Pinpoint the cell where the given text exists, returning its (x, y) midpoint coordinate. 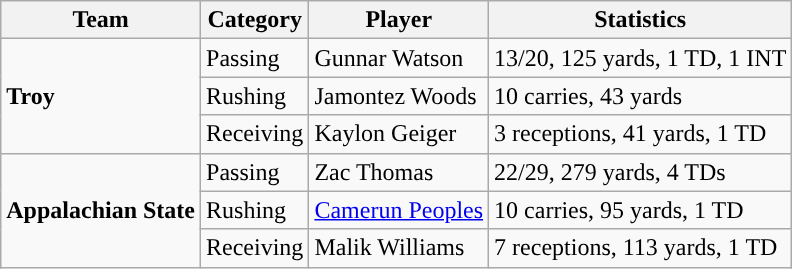
Kaylon Geiger (399, 134)
Category (255, 20)
3 receptions, 41 yards, 1 TD (640, 134)
Camerun Peoples (399, 210)
10 carries, 43 yards (640, 96)
Jamontez Woods (399, 96)
Appalachian State (101, 210)
22/29, 279 yards, 4 TDs (640, 172)
Statistics (640, 20)
Player (399, 20)
13/20, 125 yards, 1 TD, 1 INT (640, 58)
Troy (101, 96)
Gunnar Watson (399, 58)
10 carries, 95 yards, 1 TD (640, 210)
7 receptions, 113 yards, 1 TD (640, 248)
Malik Williams (399, 248)
Zac Thomas (399, 172)
Team (101, 20)
